For the text-containing cell, return its midpoint in (X, Y) coordinate format. 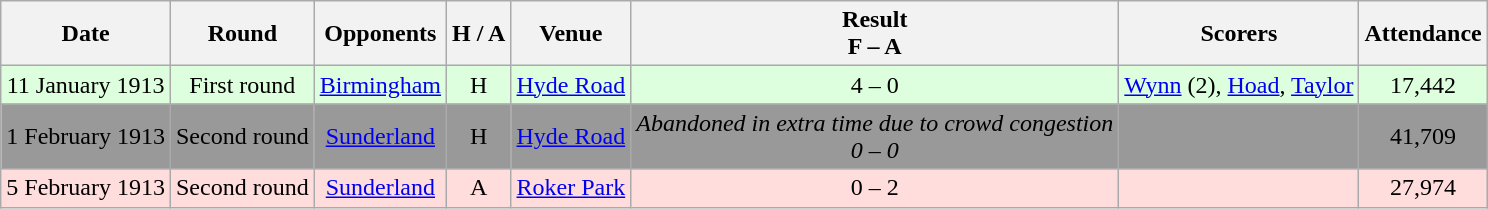
17,442 (1423, 85)
First round (242, 85)
1 February 1913 (86, 136)
41,709 (1423, 136)
5 February 1913 (86, 188)
27,974 (1423, 188)
Attendance (1423, 34)
Opponents (380, 34)
ResultF – A (875, 34)
A (479, 188)
Roker Park (571, 188)
Scorers (1239, 34)
Date (86, 34)
0 – 2 (875, 188)
11 January 1913 (86, 85)
Birmingham (380, 85)
Wynn (2), Hoad, Taylor (1239, 85)
Venue (571, 34)
Round (242, 34)
Abandoned in extra time due to crowd congestion0 – 0 (875, 136)
H / A (479, 34)
4 – 0 (875, 85)
